For the text-containing cell, return its midpoint in (X, Y) coordinate format. 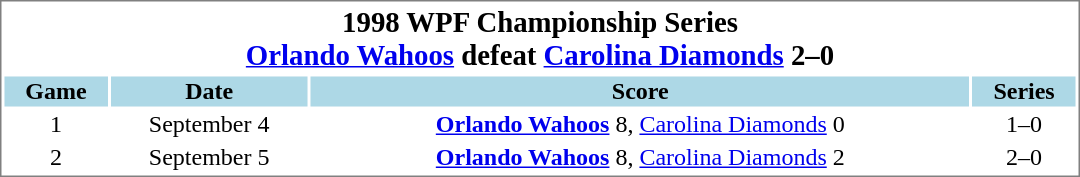
Game (56, 91)
1 (56, 125)
Series (1024, 91)
Orlando Wahoos 8, Carolina Diamonds 2 (640, 157)
Date (209, 91)
September 5 (209, 157)
1–0 (1024, 125)
September 4 (209, 125)
Score (640, 91)
Orlando Wahoos 8, Carolina Diamonds 0 (640, 125)
1998 WPF Championship SeriesOrlando Wahoos defeat Carolina Diamonds 2–0 (540, 38)
2 (56, 157)
2–0 (1024, 157)
